Return the [X, Y] coordinate for the center point of the cell that contains the specified text.  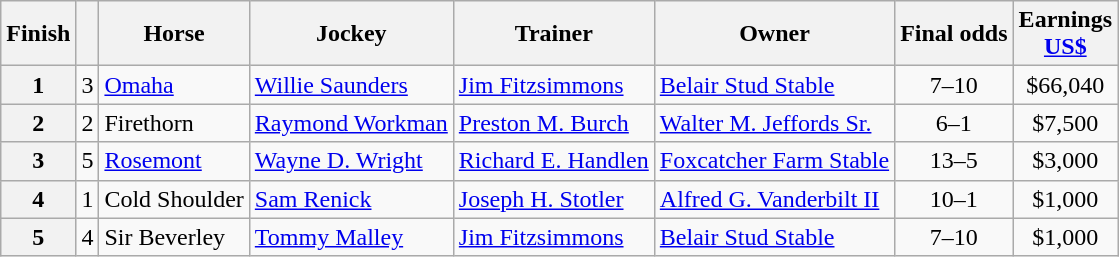
Foxcatcher Farm Stable [774, 161]
Preston M. Burch [554, 123]
Cold Shoulder [174, 199]
Joseph H. Stotler [554, 199]
Alfred G. Vanderbilt II [774, 199]
Willie Saunders [351, 85]
Sir Beverley [174, 237]
$66,040 [1065, 85]
Rosemont [174, 161]
Raymond Workman [351, 123]
EarningsUS$ [1065, 34]
Horse [174, 34]
Tommy Malley [351, 237]
$7,500 [1065, 123]
Finish [38, 34]
Jockey [351, 34]
$3,000 [1065, 161]
Omaha [174, 85]
Walter M. Jeffords Sr. [774, 123]
13–5 [954, 161]
Trainer [554, 34]
Richard E. Handlen [554, 161]
10–1 [954, 199]
Owner [774, 34]
6–1 [954, 123]
Firethorn [174, 123]
Final odds [954, 34]
Wayne D. Wright [351, 161]
Sam Renick [351, 199]
